Search for the cell housing the specified text and yield its [x, y] center coordinate. 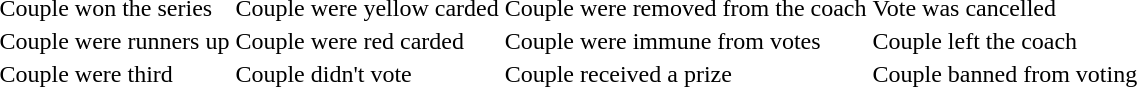
Couple were red carded [367, 41]
Couple were immune from votes [686, 41]
